Find where the given text appears and provide that cell's center as [x, y] coordinate. 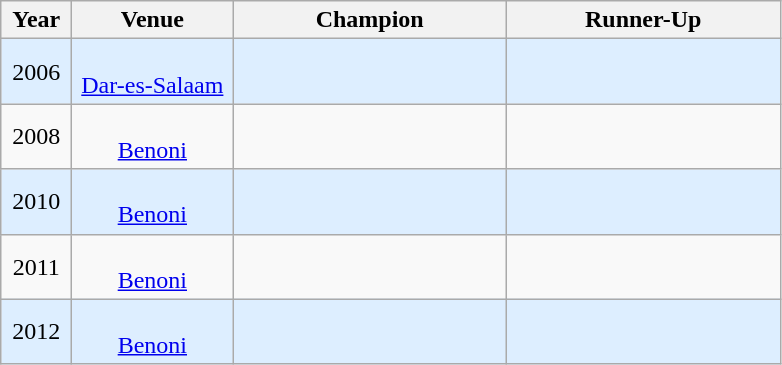
Year [36, 20]
2006 [36, 72]
2011 [36, 266]
Venue [152, 20]
2008 [36, 136]
2012 [36, 332]
2010 [36, 202]
Runner-Up [643, 20]
Dar-es-Salaam [152, 72]
Champion [370, 20]
